Search for the cell housing the specified text and yield its (x, y) center coordinate. 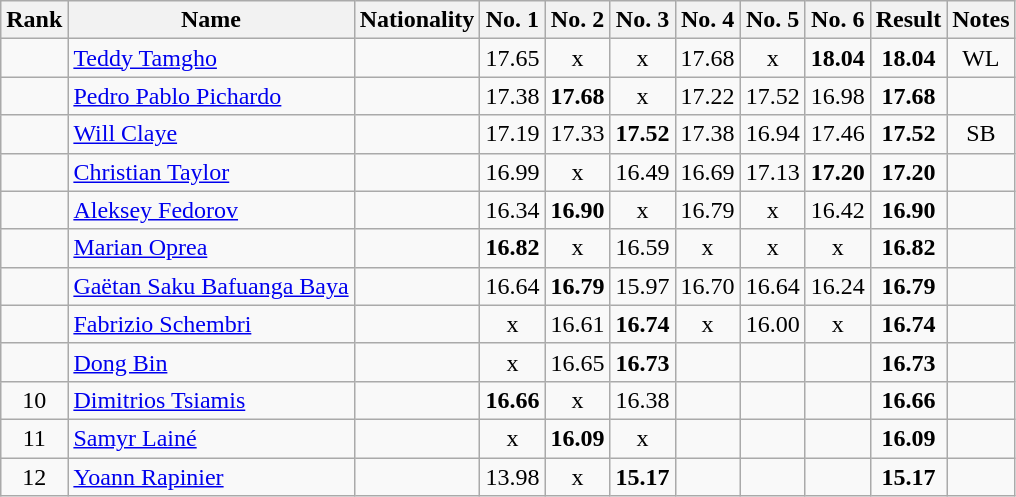
Christian Taylor (211, 172)
Marian Oprea (211, 248)
Will Claye (211, 134)
16.49 (642, 172)
No. 4 (708, 20)
16.98 (838, 96)
Dimitrios Tsiamis (211, 400)
No. 2 (578, 20)
15.97 (642, 286)
16.38 (642, 400)
17.22 (708, 96)
16.69 (708, 172)
Fabrizio Schembri (211, 324)
Dong Bin (211, 362)
Yoann Rapinier (211, 477)
Teddy Tamgho (211, 58)
Notes (981, 20)
Pedro Pablo Pichardo (211, 96)
No. 1 (512, 20)
12 (34, 477)
16.59 (642, 248)
16.61 (578, 324)
Name (211, 20)
Nationality (417, 20)
Rank (34, 20)
Aleksey Fedorov (211, 210)
17.33 (578, 134)
Gaëtan Saku Bafuanga Baya (211, 286)
16.99 (512, 172)
16.94 (772, 134)
16.42 (838, 210)
WL (981, 58)
16.70 (708, 286)
SB (981, 134)
Samyr Lainé (211, 438)
16.34 (512, 210)
No. 6 (838, 20)
17.46 (838, 134)
Result (908, 20)
10 (34, 400)
16.00 (772, 324)
No. 3 (642, 20)
16.65 (578, 362)
13.98 (512, 477)
17.19 (512, 134)
No. 5 (772, 20)
17.13 (772, 172)
17.65 (512, 58)
11 (34, 438)
16.24 (838, 286)
